For the text-containing cell, return its midpoint in [x, y] coordinate format. 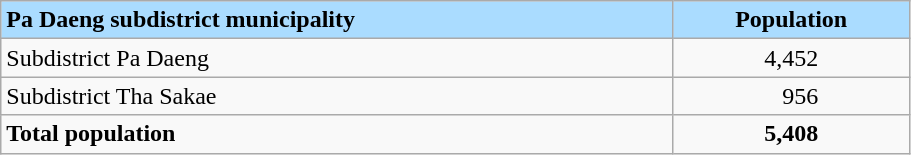
4,452 [791, 58]
Pa Daeng subdistrict municipality [337, 20]
956 [791, 96]
Subdistrict Tha Sakae [337, 96]
Subdistrict Pa Daeng [337, 58]
Population [791, 20]
5,408 [791, 134]
Total population [337, 134]
